Scan for the cell matching the given text and deliver its [X, Y] coordinate at center. 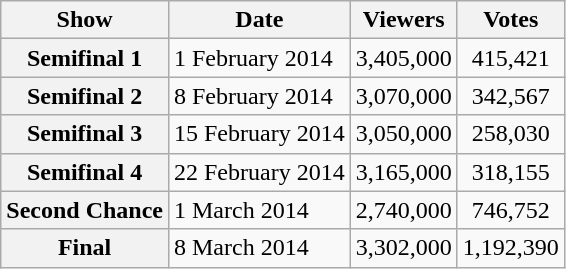
Semifinal 2 [85, 96]
3,405,000 [404, 58]
Semifinal 3 [85, 134]
258,030 [510, 134]
3,302,000 [404, 248]
1 February 2014 [259, 58]
Final [85, 248]
8 March 2014 [259, 248]
Votes [510, 20]
8 February 2014 [259, 96]
Second Chance [85, 210]
3,165,000 [404, 172]
746,752 [510, 210]
2,740,000 [404, 210]
Semifinal 1 [85, 58]
3,050,000 [404, 134]
342,567 [510, 96]
Show [85, 20]
22 February 2014 [259, 172]
318,155 [510, 172]
3,070,000 [404, 96]
1,192,390 [510, 248]
Viewers [404, 20]
Semifinal 4 [85, 172]
415,421 [510, 58]
1 March 2014 [259, 210]
Date [259, 20]
15 February 2014 [259, 134]
